Detect which cell encompasses the target text, then output its [X, Y] center coordinate. 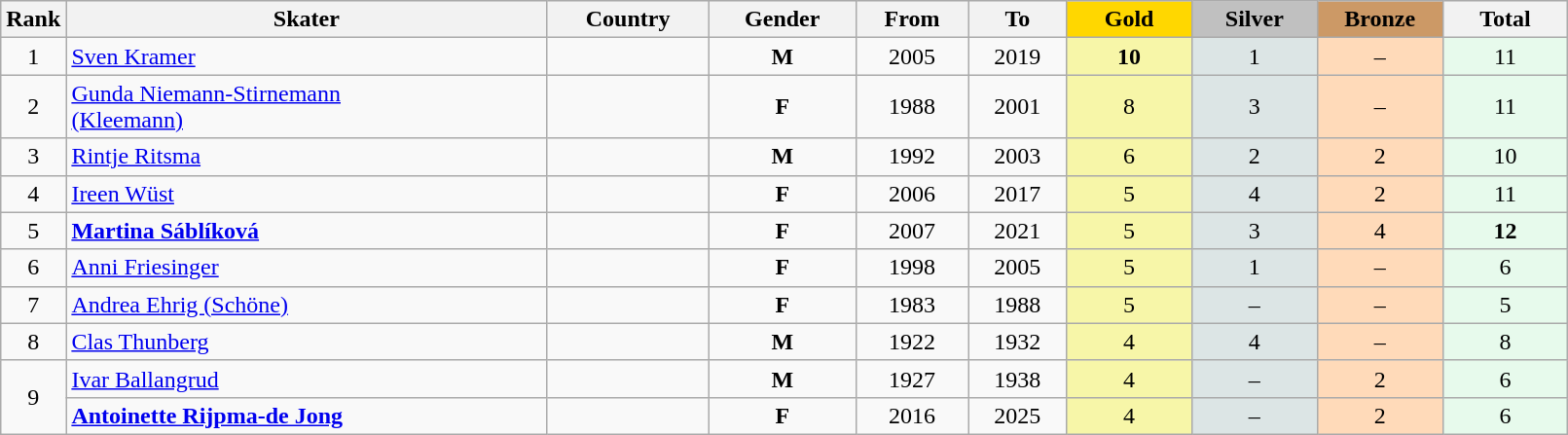
Martina Sáblíková [307, 231]
12 [1505, 231]
9 [33, 397]
Anni Friesinger [307, 268]
2007 [912, 231]
Silver [1254, 19]
1998 [912, 268]
Ireen Wüst [307, 194]
2006 [912, 194]
Gender [783, 19]
To [1018, 19]
Andrea Ehrig (Schöne) [307, 305]
Sven Kramer [307, 56]
From [912, 19]
1938 [1018, 379]
Ivar Ballangrud [307, 379]
1927 [912, 379]
Bronze [1380, 19]
Rintje Ritsma [307, 157]
1932 [1018, 342]
Clas Thunberg [307, 342]
Antoinette Rijpma-de Jong [307, 416]
1983 [912, 305]
2019 [1018, 56]
1922 [912, 342]
Rank [33, 19]
Country [629, 19]
2017 [1018, 194]
2021 [1018, 231]
7 [33, 305]
2003 [1018, 157]
1992 [912, 157]
2001 [1018, 107]
Total [1505, 19]
2025 [1018, 416]
Gold [1129, 19]
2016 [912, 416]
Skater [307, 19]
Gunda Niemann-Stirnemann (Kleemann) [307, 107]
